Extract the (x, y) coordinate from the center of the cell holding the provided text.  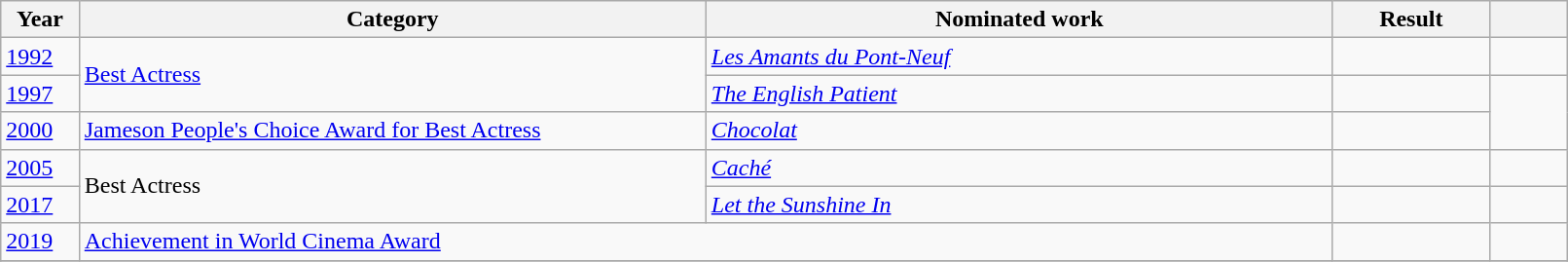
Result (1411, 19)
The English Patient (1019, 94)
2019 (40, 242)
Achievement in World Cinema Award (706, 242)
Let the Sunshine In (1019, 205)
2000 (40, 131)
1997 (40, 94)
2017 (40, 205)
Year (40, 19)
Caché (1019, 168)
1992 (40, 56)
Les Amants du Pont-Neuf (1019, 56)
Jameson People's Choice Award for Best Actress (392, 131)
2005 (40, 168)
Category (392, 19)
Chocolat (1019, 131)
Nominated work (1019, 19)
